Search for the cell housing the specified text and yield its (x, y) center coordinate. 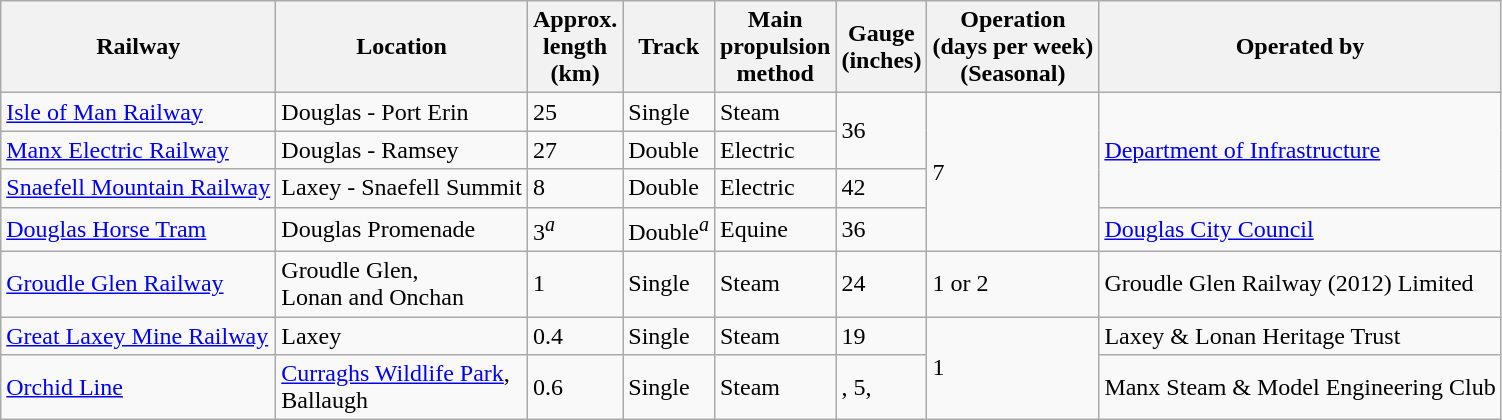
Approx.length(km) (574, 47)
Operated by (1300, 47)
8 (574, 188)
0.4 (574, 336)
19 (882, 336)
Orchid Line (138, 388)
Department of Infrastructure (1300, 150)
Operation(days per week)(Seasonal) (1013, 47)
Railway (138, 47)
Doublea (669, 230)
Location (402, 47)
Laxey (402, 336)
Groudle Glen Railway (2012) Limited (1300, 284)
Isle of Man Railway (138, 112)
Douglas City Council (1300, 230)
7 (1013, 172)
24 (882, 284)
Equine (774, 230)
Manx Steam & Model Engineering Club (1300, 388)
Laxey & Lonan Heritage Trust (1300, 336)
0.6 (574, 388)
Great Laxey Mine Railway (138, 336)
Gauge(inches) (882, 47)
Douglas Promenade (402, 230)
Curraghs Wildlife Park,Ballaugh (402, 388)
Laxey - Snaefell Summit (402, 188)
Groudle Glen Railway (138, 284)
Snaefell Mountain Railway (138, 188)
Manx Electric Railway (138, 150)
Douglas - Port Erin (402, 112)
3a (574, 230)
25 (574, 112)
1 or 2 (1013, 284)
42 (882, 188)
, 5, (882, 388)
Douglas Horse Tram (138, 230)
Mainpropulsionmethod (774, 47)
Track (669, 47)
27 (574, 150)
Groudle Glen,Lonan and Onchan (402, 284)
Douglas - Ramsey (402, 150)
